Locate the cell with the specified text and output its [x, y] center coordinate. 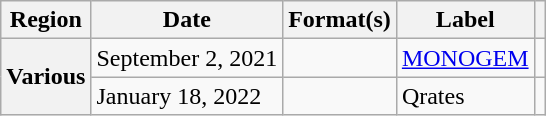
Format(s) [340, 20]
Date [187, 20]
January 18, 2022 [187, 96]
Region [46, 20]
MONOGEM [465, 58]
Various [46, 77]
Label [465, 20]
Qrates [465, 96]
September 2, 2021 [187, 58]
